Scan for the cell matching the given text and deliver its [x, y] coordinate at center. 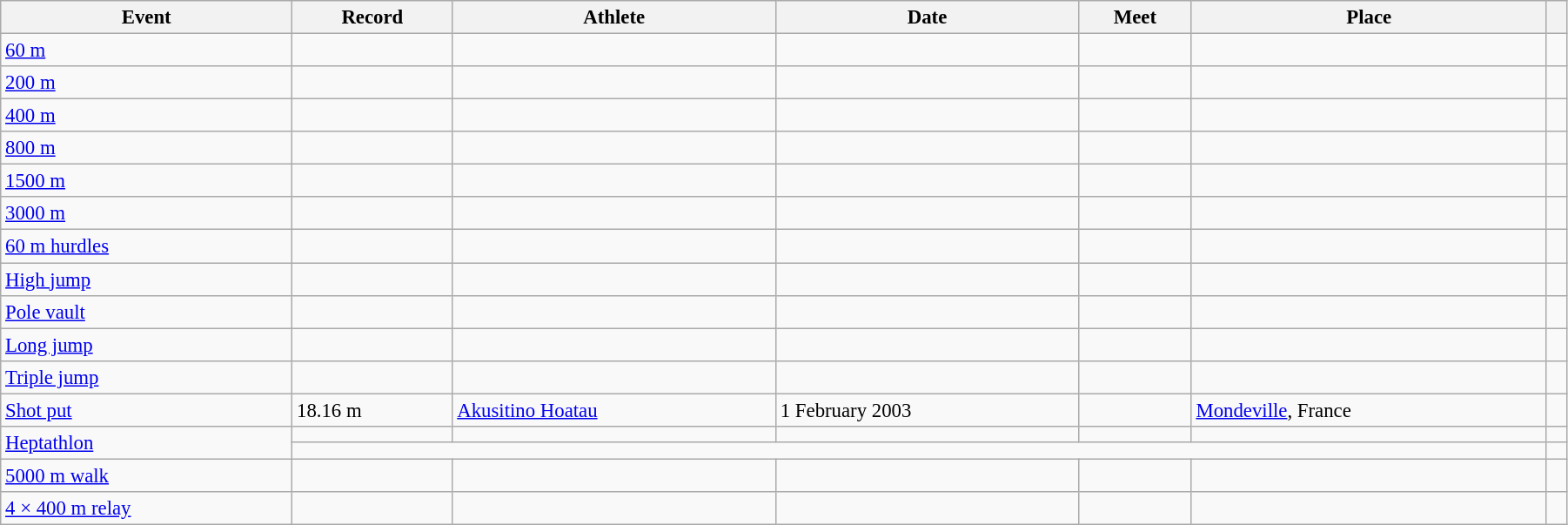
1 February 2003 [927, 410]
Place [1369, 17]
800 m [146, 148]
Date [927, 17]
Event [146, 17]
Meet [1135, 17]
Akusitino Hoatau [614, 410]
3000 m [146, 213]
Pole vault [146, 312]
Long jump [146, 345]
Shot put [146, 410]
Athlete [614, 17]
Triple jump [146, 377]
Record [372, 17]
18.16 m [372, 410]
400 m [146, 116]
High jump [146, 279]
60 m [146, 50]
Heptathlon [146, 443]
4 × 400 m relay [146, 508]
Mondeville, France [1369, 410]
1500 m [146, 181]
60 m hurdles [146, 246]
5000 m walk [146, 475]
200 m [146, 83]
